Identify which cell holds the provided text, then report its [x, y] central coordinate. 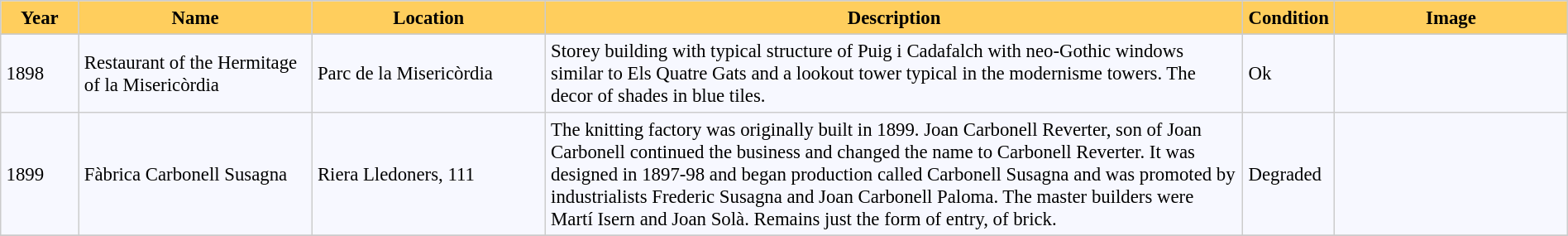
1898 [40, 73]
Condition [1288, 17]
Year [40, 17]
Restaurant of the Hermitage of la Misericòrdia [195, 73]
Ok [1288, 73]
Description [893, 17]
Location [428, 17]
Fàbrica Carbonell Susagna [195, 174]
1899 [40, 174]
Parc de la Misericòrdia [428, 73]
Degraded [1288, 174]
Image [1451, 17]
Riera Lledoners, 111 [428, 174]
Name [195, 17]
